Identify which cell holds the provided text, then report its [X, Y] central coordinate. 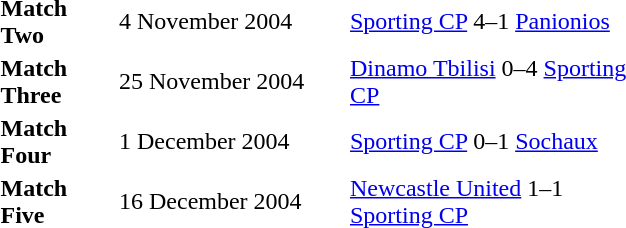
25 November 2004 [232, 82]
1 December 2004 [232, 142]
